Detect which cell encompasses the target text, then output its (x, y) center coordinate. 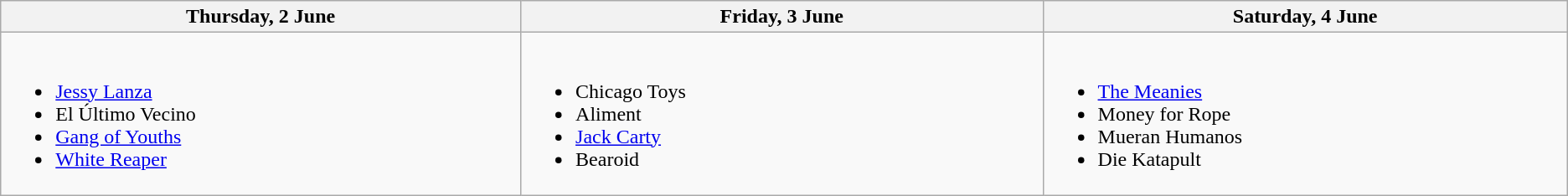
Friday, 3 June (782, 17)
Thursday, 2 June (261, 17)
The MeaniesMoney for RopeMueran HumanosDie Katapult (1305, 114)
Saturday, 4 June (1305, 17)
Jessy LanzaEl Último VecinoGang of YouthsWhite Reaper (261, 114)
Chicago ToysAlimentJack CartyBearoid (782, 114)
